Determine the (x, y) coordinate at the center of the cell enclosing the given text.  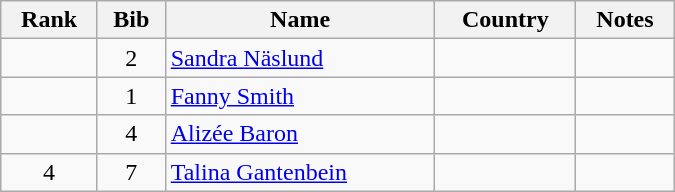
7 (131, 172)
Notes (626, 20)
Talina Gantenbein (300, 172)
Country (506, 20)
Bib (131, 20)
Alizée Baron (300, 134)
1 (131, 96)
2 (131, 58)
Sandra Näslund (300, 58)
Name (300, 20)
Rank (50, 20)
Fanny Smith (300, 96)
